Extract the (x, y) coordinate from the center of the cell holding the provided text.  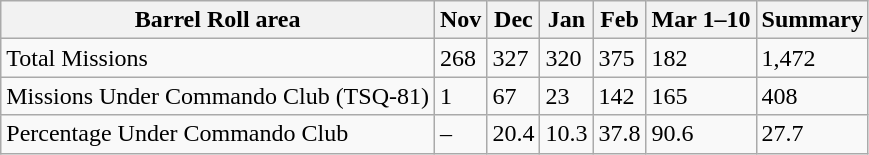
182 (701, 58)
165 (701, 96)
Jan (566, 20)
20.4 (514, 134)
1,472 (812, 58)
90.6 (701, 134)
375 (620, 58)
– (460, 134)
Mar 1–10 (701, 20)
Missions Under Commando Club (TSQ-81) (218, 96)
327 (514, 58)
Barrel Roll area (218, 20)
Summary (812, 20)
23 (566, 96)
67 (514, 96)
10.3 (566, 134)
Total Missions (218, 58)
408 (812, 96)
Percentage Under Commando Club (218, 134)
Nov (460, 20)
320 (566, 58)
1 (460, 96)
142 (620, 96)
Feb (620, 20)
27.7 (812, 134)
268 (460, 58)
Dec (514, 20)
37.8 (620, 134)
